Capture the cell that displays the provided text and extract its [X, Y] central coordinate. 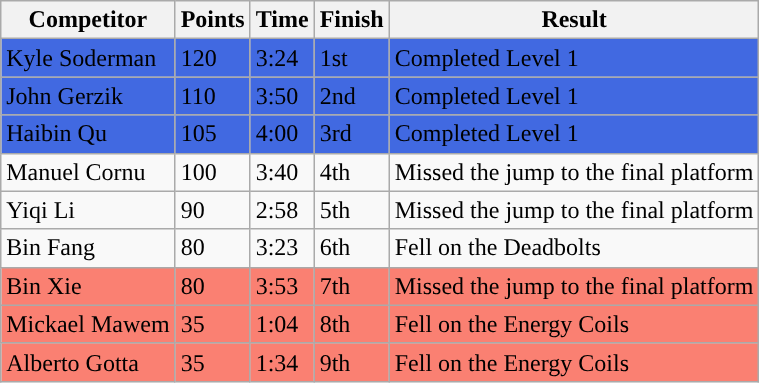
8th [352, 324]
3:40 [282, 172]
Finish [352, 20]
Manuel Cornu [88, 172]
Fell on the Deadbolts [574, 248]
Result [574, 20]
3:23 [282, 248]
110 [212, 96]
1:34 [282, 362]
1st [352, 58]
9th [352, 362]
Kyle Soderman [88, 58]
120 [212, 58]
6th [352, 248]
3rd [352, 134]
2:58 [282, 210]
100 [212, 172]
Points [212, 20]
Competitor [88, 20]
2nd [352, 96]
John Gerzik [88, 96]
Yiqi Li [88, 210]
3:50 [282, 96]
4:00 [282, 134]
Alberto Gotta [88, 362]
4th [352, 172]
Haibin Qu [88, 134]
Bin Fang [88, 248]
1:04 [282, 324]
3:53 [282, 286]
7th [352, 286]
5th [352, 210]
Mickael Mawem [88, 324]
90 [212, 210]
Time [282, 20]
105 [212, 134]
3:24 [282, 58]
Bin Xie [88, 286]
